Return the [X, Y] coordinate for the center point of the cell that contains the specified text.  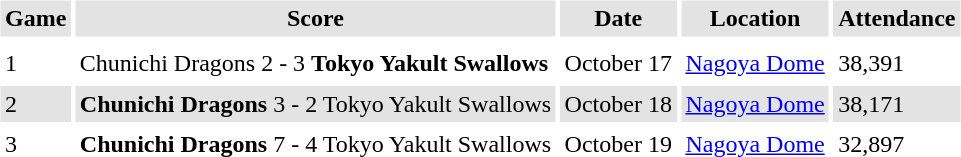
Location [755, 18]
1 [35, 64]
Chunichi Dragons 2 - 3 Tokyo Yakult Swallows [315, 64]
38,391 [897, 64]
Chunichi Dragons 3 - 2 Tokyo Yakult Swallows [315, 104]
Score [315, 18]
Date [618, 18]
38,171 [897, 104]
October 17 [618, 64]
Game [35, 18]
2 [35, 104]
Attendance [897, 18]
October 18 [618, 104]
